Extract the [X, Y] coordinate from the center of the cell holding the provided text.  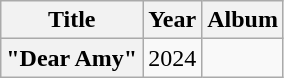
Title [72, 20]
"Dear Amy" [72, 58]
2024 [172, 58]
Year [172, 20]
Album [243, 20]
